Provide the (x, y) coordinate of the cell's center where the given text is located.  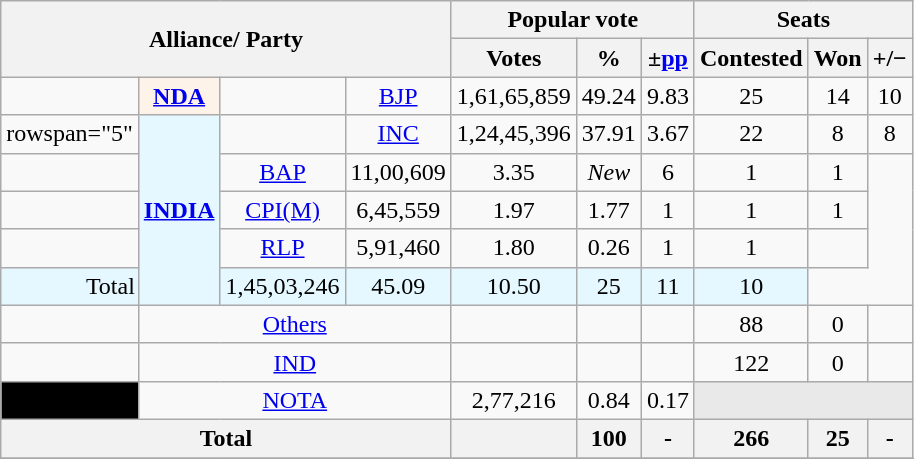
IND (294, 362)
122 (751, 362)
11,00,609 (398, 172)
INC (398, 134)
11 (668, 286)
NDA (179, 96)
Won (838, 58)
88 (751, 324)
BAP (282, 172)
Seats (803, 20)
1.97 (514, 210)
BJP (398, 96)
1,61,65,859 (514, 96)
±pp (668, 58)
rowspan="5" (70, 134)
5,91,460 (398, 248)
CPI(M) (282, 210)
37.91 (608, 134)
14 (838, 96)
1.80 (514, 248)
3.35 (514, 172)
INDIA (179, 210)
Others (294, 324)
1,45,03,246 (282, 286)
49.24 (608, 96)
% (608, 58)
New (608, 172)
22 (751, 134)
0.26 (608, 248)
RLP (282, 248)
266 (751, 438)
Contested (751, 58)
2,77,216 (514, 400)
Alliance/ Party (226, 39)
100 (608, 438)
1.77 (608, 210)
+/− (890, 58)
6 (668, 172)
1,24,45,396 (514, 134)
9.83 (668, 96)
0.17 (668, 400)
45.09 (398, 286)
3.67 (668, 134)
Popular vote (572, 20)
0.84 (608, 400)
Votes (514, 58)
NOTA (294, 400)
10.50 (514, 286)
6,45,559 (398, 210)
